Provide the (X, Y) coordinate of the cell's center where the given text is located.  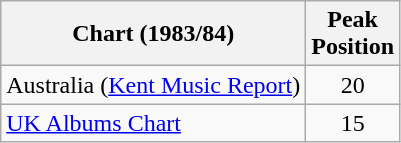
UK Albums Chart (154, 123)
20 (353, 85)
Australia (Kent Music Report) (154, 85)
Peak Position (353, 34)
15 (353, 123)
Chart (1983/84) (154, 34)
